Determine the (x, y) coordinate at the center of the cell enclosing the given text.  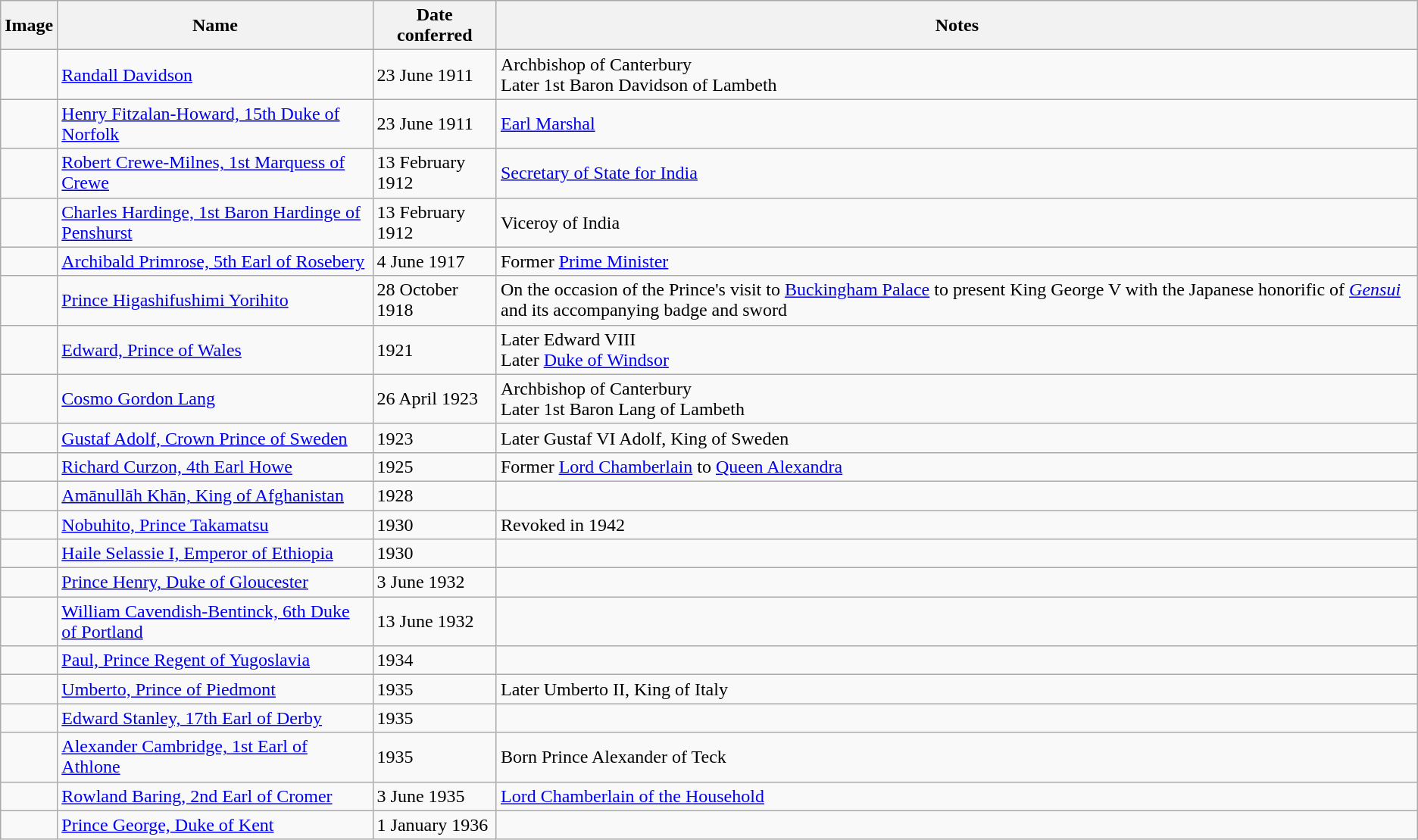
Notes (957, 26)
Former Prime Minister (957, 261)
Richard Curzon, 4th Earl Howe (215, 467)
4 June 1917 (435, 261)
13 June 1932 (435, 621)
Archbishop of CanterburyLater 1st Baron Lang of Lambeth (957, 398)
Prince Higashifushimi Yorihito (215, 300)
3 June 1932 (435, 582)
1934 (435, 660)
Revoked in 1942 (957, 525)
Edward, Prince of Wales (215, 350)
Rowland Baring, 2nd Earl of Cromer (215, 796)
Image (29, 26)
28 October 1918 (435, 300)
Later Gustaf VI Adolf, King of Sweden (957, 438)
Nobuhito, Prince Takamatsu (215, 525)
1923 (435, 438)
3 June 1935 (435, 796)
Alexander Cambridge, 1st Earl of Athlone (215, 757)
Robert Crewe-Milnes, 1st Marquess of Crewe (215, 173)
Earl Marshal (957, 124)
William Cavendish-Bentinck, 6th Duke of Portland (215, 621)
Charles Hardinge, 1st Baron Hardinge of Penshurst (215, 223)
Prince George, Duke of Kent (215, 825)
Later Umberto II, King of Italy (957, 689)
Amānullāh Khān, King of Afghanistan (215, 495)
Date conferred (435, 26)
Umberto, Prince of Piedmont (215, 689)
Born Prince Alexander of Teck (957, 757)
Name (215, 26)
Randall Davidson (215, 74)
26 April 1923 (435, 398)
Cosmo Gordon Lang (215, 398)
Former Lord Chamberlain to Queen Alexandra (957, 467)
Edward Stanley, 17th Earl of Derby (215, 718)
Later Edward VIIILater Duke of Windsor (957, 350)
Archibald Primrose, 5th Earl of Rosebery (215, 261)
1921 (435, 350)
Lord Chamberlain of the Household (957, 796)
Secretary of State for India (957, 173)
Haile Selassie I, Emperor of Ethiopia (215, 554)
1 January 1936 (435, 825)
Prince Henry, Duke of Gloucester (215, 582)
Gustaf Adolf, Crown Prince of Sweden (215, 438)
1925 (435, 467)
Viceroy of India (957, 223)
Archbishop of CanterburyLater 1st Baron Davidson of Lambeth (957, 74)
Henry Fitzalan-Howard, 15th Duke of Norfolk (215, 124)
1928 (435, 495)
Paul, Prince Regent of Yugoslavia (215, 660)
